Extract the [X, Y] coordinate from the center of the cell holding the provided text.  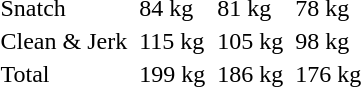
105 kg [250, 41]
115 kg [172, 41]
